Find where the given text appears and provide that cell's center as (x, y) coordinate. 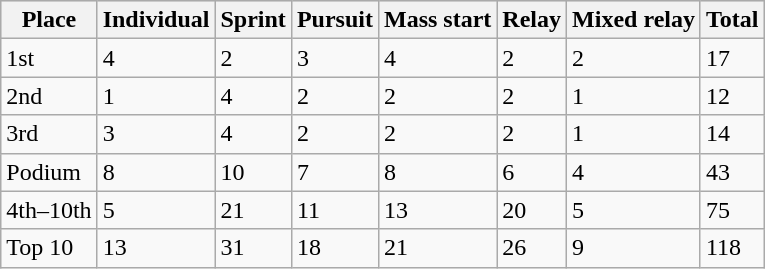
12 (732, 96)
Sprint (253, 20)
Pursuit (334, 20)
4th–10th (49, 210)
Total (732, 20)
3rd (49, 134)
11 (334, 210)
Mixed relay (634, 20)
20 (532, 210)
Relay (532, 20)
Podium (49, 172)
1st (49, 58)
118 (732, 248)
Mass start (437, 20)
Top 10 (49, 248)
10 (253, 172)
43 (732, 172)
Individual (156, 20)
7 (334, 172)
26 (532, 248)
31 (253, 248)
14 (732, 134)
9 (634, 248)
75 (732, 210)
17 (732, 58)
18 (334, 248)
Place (49, 20)
6 (532, 172)
2nd (49, 96)
